Return [X, Y] of the center of cell containing provided text 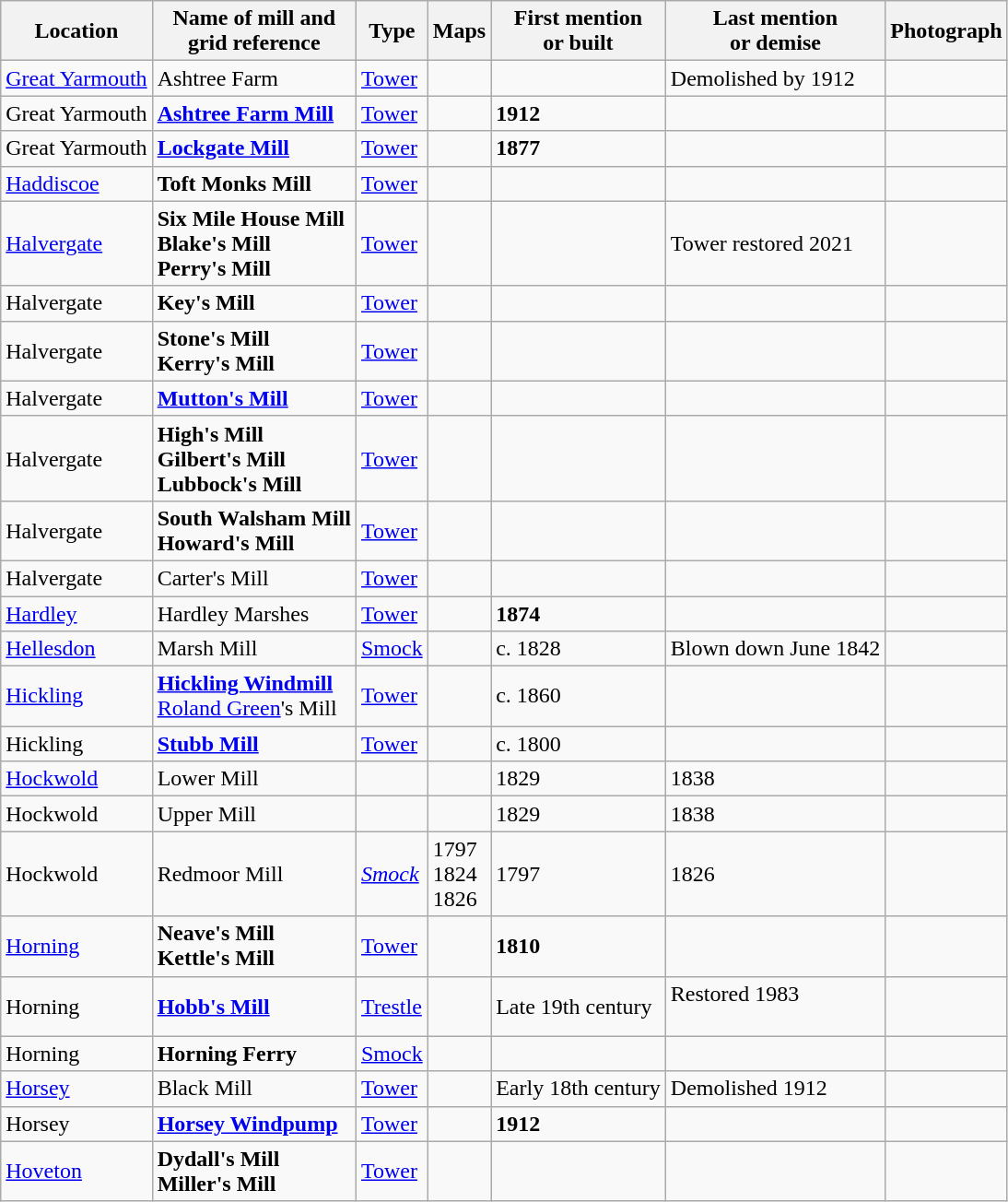
South Walsham MillHoward's Mill [254, 531]
Hardley [76, 613]
Hardley Marshes [254, 613]
1826 [775, 874]
Location [76, 31]
Six Mile House MillBlake's MillPerry's Mill [254, 243]
Demolished 1912 [775, 1089]
Mutton's Mill [254, 398]
1877 [579, 148]
Blown down June 1842 [775, 649]
Neave's MillKettle's Mill [254, 946]
Dydall's MillMiller's Mill [254, 1171]
Trestle [392, 1007]
Photograph [946, 31]
Ashtree Farm Mill [254, 113]
Ashtree Farm [254, 78]
Lockgate Mill [254, 148]
Maps [459, 31]
Marsh Mill [254, 649]
1810 [579, 946]
Late 19th century [579, 1007]
c. 1828 [579, 649]
Stubb Mill [254, 744]
Redmoor Mill [254, 874]
High's MillGilbert's MillLubbock's Mill [254, 458]
Hickling WindmillRoland Green's Mill [254, 697]
Key's Mill [254, 303]
179718241826 [459, 874]
1797 [579, 874]
Early 18th century [579, 1089]
Stone's MillKerry's Mill [254, 350]
Demolished by 1912 [775, 78]
Lower Mill [254, 779]
Tower restored 2021 [775, 243]
Toft Monks Mill [254, 183]
c. 1860 [579, 697]
Horsey Windpump [254, 1124]
Upper Mill [254, 814]
Hobb's Mill [254, 1007]
Carter's Mill [254, 578]
Haddiscoe [76, 183]
c. 1800 [579, 744]
Hoveton [76, 1171]
Restored 1983 [775, 1007]
Horning Ferry [254, 1054]
Black Mill [254, 1089]
1874 [579, 613]
First mentionor built [579, 31]
Last mention or demise [775, 31]
Type [392, 31]
Name of mill andgrid reference [254, 31]
Hellesdon [76, 649]
